Return [X, Y] of the center of cell containing provided text 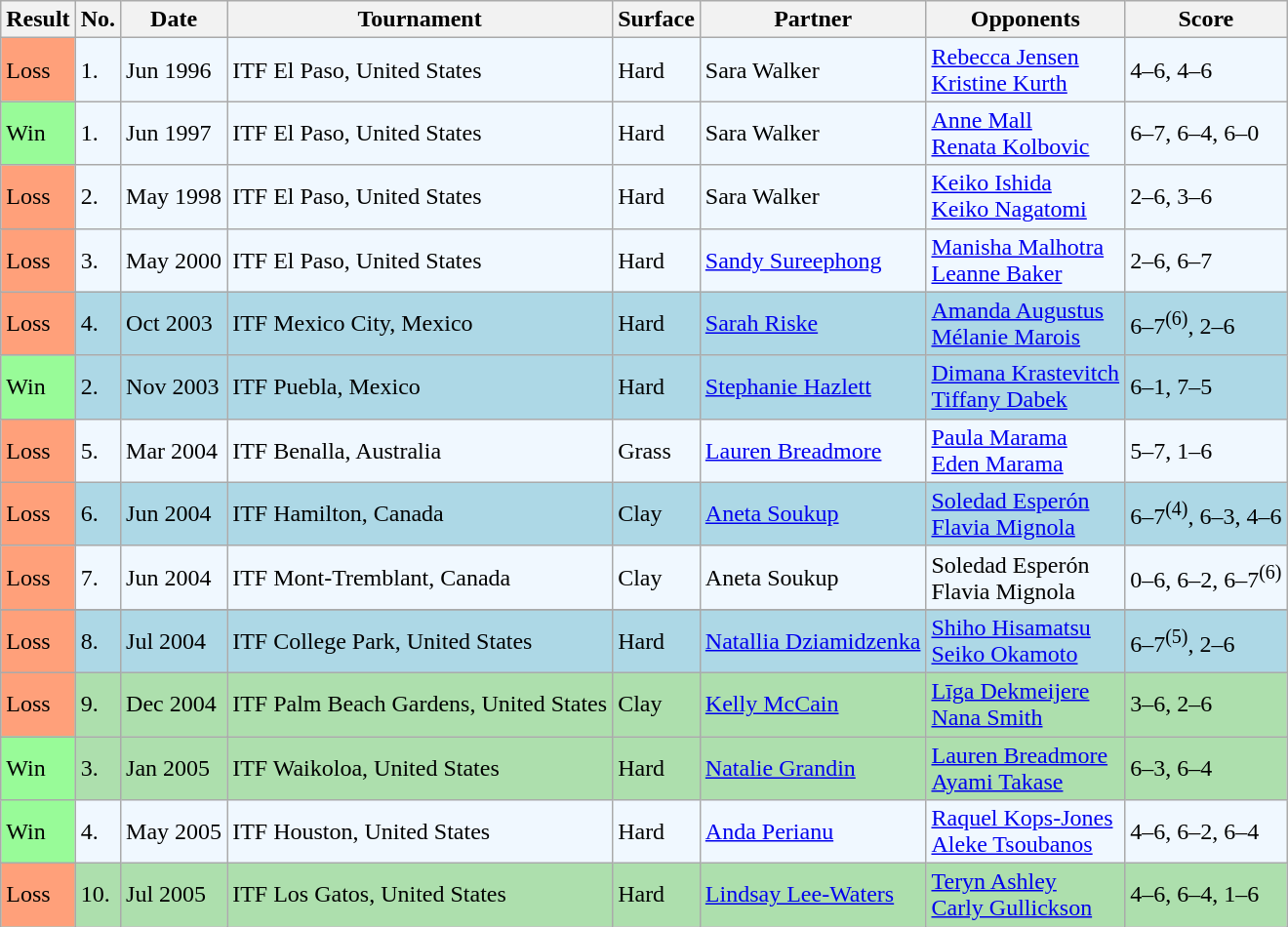
ITF Waikoloa, United States [420, 767]
ITF Palm Beach Gardens, United States [420, 705]
2–6, 6–7 [1206, 260]
6–1, 7–5 [1206, 386]
Nov 2003 [174, 386]
Dimana Krastevitch Tiffany Dabek [1026, 386]
Tournament [420, 20]
ITF Mexico City, Mexico [420, 324]
ITF Benalla, Australia [420, 451]
Lauren Breadmore Ayami Takase [1026, 767]
5. [98, 451]
Paula Marama Eden Marama [1026, 451]
Score [1206, 20]
Date [174, 20]
8. [98, 640]
Result [38, 20]
Jun 1996 [174, 70]
2–6, 3–6 [1206, 197]
ITF Mont-Tremblant, Canada [420, 578]
10. [98, 896]
ITF Los Gatos, United States [420, 896]
May 2000 [174, 260]
Amanda Augustus Mélanie Marois [1026, 324]
ITF College Park, United States [420, 640]
6–7(6), 2–6 [1206, 324]
Jul 2005 [174, 896]
No. [98, 20]
Jul 2004 [174, 640]
4–6, 6–4, 1–6 [1206, 896]
Natalie Grandin [813, 767]
May 1998 [174, 197]
Partner [813, 20]
5–7, 1–6 [1206, 451]
Natallia Dziamidzenka [813, 640]
Dec 2004 [174, 705]
ITF Puebla, Mexico [420, 386]
Sandy Sureephong [813, 260]
Surface [657, 20]
Sarah Riske [813, 324]
9. [98, 705]
6–7, 6–4, 6–0 [1206, 133]
Lindsay Lee-Waters [813, 896]
Kelly McCain [813, 705]
Stephanie Hazlett [813, 386]
Mar 2004 [174, 451]
Teryn Ashley Carly Gullickson [1026, 896]
Jan 2005 [174, 767]
6. [98, 513]
Grass [657, 451]
Raquel Kops-Jones Aleke Tsoubanos [1026, 831]
Anda Perianu [813, 831]
6–7(4), 6–3, 4–6 [1206, 513]
Līga Dekmeijere Nana Smith [1026, 705]
4–6, 4–6 [1206, 70]
Shiho Hisamatsu Seiko Okamoto [1026, 640]
Anne Mall Renata Kolbovic [1026, 133]
Opponents [1026, 20]
Oct 2003 [174, 324]
May 2005 [174, 831]
7. [98, 578]
Lauren Breadmore [813, 451]
6–7(5), 2–6 [1206, 640]
ITF Houston, United States [420, 831]
ITF Hamilton, Canada [420, 513]
Keiko Ishida Keiko Nagatomi [1026, 197]
4–6, 6–2, 6–4 [1206, 831]
Rebecca Jensen Kristine Kurth [1026, 70]
Jun 1997 [174, 133]
6–3, 6–4 [1206, 767]
0–6, 6–2, 6–7(6) [1206, 578]
Manisha Malhotra Leanne Baker [1026, 260]
3–6, 2–6 [1206, 705]
